Search for the cell housing the specified text and yield its [x, y] center coordinate. 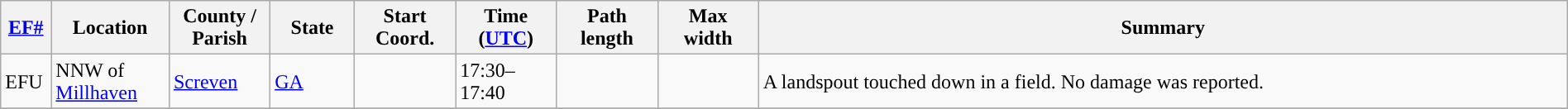
Time (UTC) [506, 28]
NNW of Millhaven [111, 81]
Location [111, 28]
Summary [1163, 28]
EFU [26, 81]
GA [313, 81]
Max width [708, 28]
Path length [607, 28]
Start Coord. [404, 28]
Screven [219, 81]
EF# [26, 28]
17:30–17:40 [506, 81]
A landspout touched down in a field. No damage was reported. [1163, 81]
County / Parish [219, 28]
State [313, 28]
